Capture the cell that displays the provided text and extract its (X, Y) central coordinate. 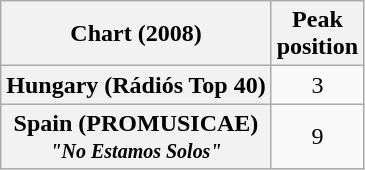
3 (317, 85)
Peakposition (317, 34)
Spain (PROMUSICAE)"No Estamos Solos" (136, 136)
Chart (2008) (136, 34)
9 (317, 136)
Hungary (Rádiós Top 40) (136, 85)
